Pinpoint the cell where the given text exists, returning its [X, Y] midpoint coordinate. 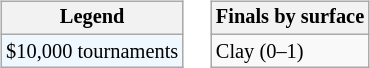
Clay (0–1) [290, 51]
$10,000 tournaments [92, 51]
Finals by surface [290, 18]
Legend [92, 18]
